Search for the cell housing the specified text and yield its (x, y) center coordinate. 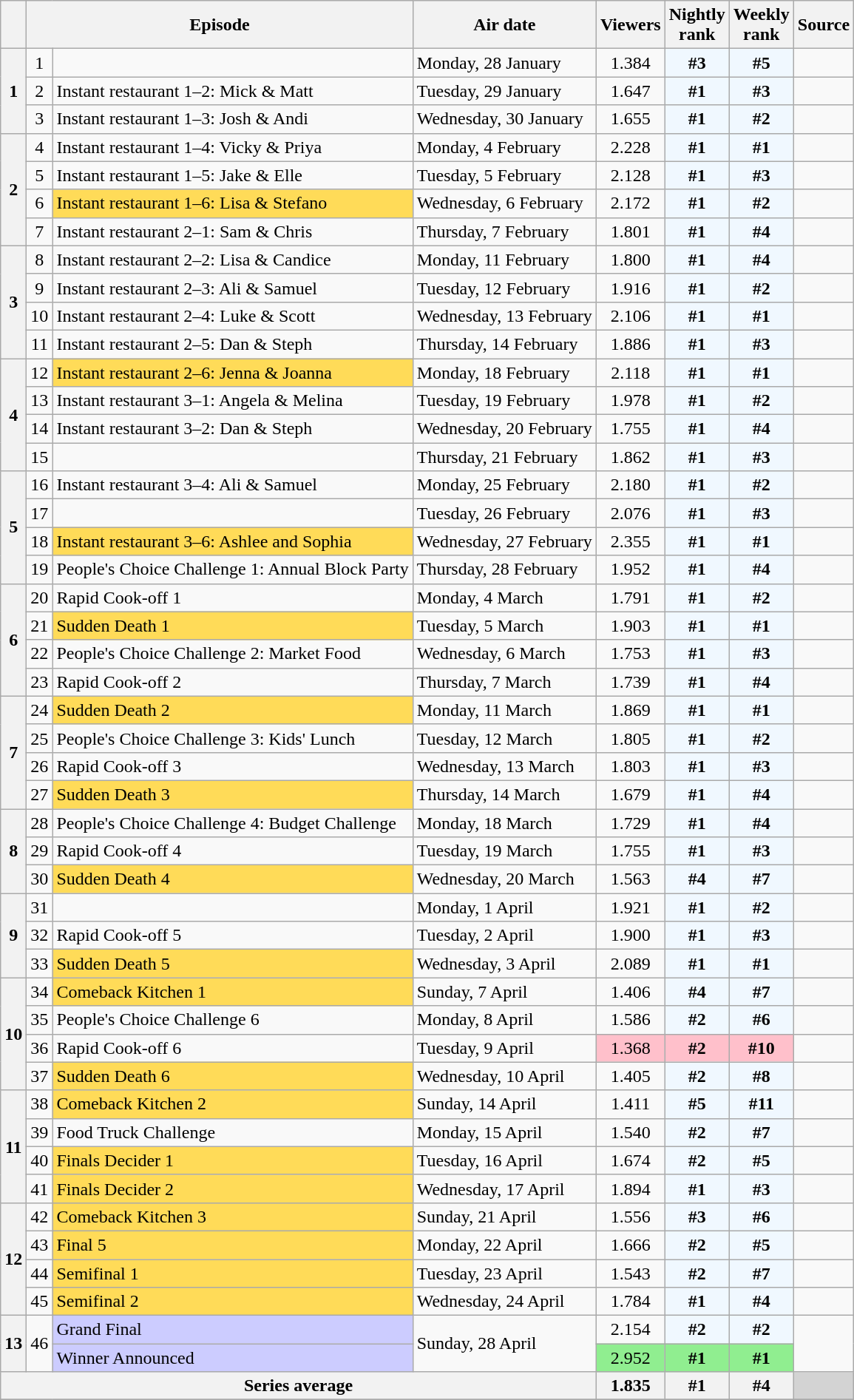
Thursday, 7 February (504, 231)
1.978 (630, 401)
2.952 (630, 1358)
Tuesday, 16 April (504, 1160)
Thursday, 7 March (504, 682)
Thursday, 14 March (504, 794)
Sunday, 21 April (504, 1217)
39 (40, 1132)
16 (40, 485)
Instant restaurant 3–1: Angela & Melina (232, 401)
1.916 (630, 288)
Monday, 25 February (504, 485)
Monday, 15 April (504, 1132)
Series average (299, 1386)
1.586 (630, 1020)
1.563 (630, 879)
1.405 (630, 1076)
17 (40, 513)
Wednesday, 3 April (504, 964)
2.180 (630, 485)
2.228 (630, 147)
1.921 (630, 907)
2.106 (630, 316)
People's Choice Challenge 1: Annual Block Party (232, 569)
21 (40, 626)
2.154 (630, 1330)
1.894 (630, 1188)
People's Choice Challenge 2: Market Food (232, 654)
2.076 (630, 513)
1.384 (630, 63)
43 (40, 1245)
Wednesday, 30 January (504, 119)
Semifinal 2 (232, 1302)
Wednesday, 6 March (504, 654)
Sunday, 28 April (504, 1344)
Food Truck Challenge (232, 1132)
1.869 (630, 710)
Nightlyrank (697, 25)
14 (40, 429)
Instant restaurant 1–2: Mick & Matt (232, 91)
1.406 (630, 992)
Wednesday, 13 March (504, 766)
Thursday, 28 February (504, 569)
Tuesday, 5 February (504, 175)
Instant restaurant 2–4: Luke & Scott (232, 316)
Wednesday, 24 April (504, 1302)
Rapid Cook-off 5 (232, 936)
Tuesday, 23 April (504, 1273)
Semifinal 1 (232, 1273)
People's Choice Challenge 6 (232, 1020)
Air date (504, 25)
Finals Decider 1 (232, 1160)
41 (40, 1188)
Monday, 22 April (504, 1245)
40 (40, 1160)
Instant restaurant 3–6: Ashlee and Sophia (232, 541)
25 (40, 738)
Instant restaurant 2–1: Sam & Chris (232, 231)
1.729 (630, 823)
36 (40, 1048)
People's Choice Challenge 4: Budget Challenge (232, 823)
Sudden Death 3 (232, 794)
Sudden Death 1 (232, 626)
44 (40, 1273)
1.666 (630, 1245)
Finals Decider 2 (232, 1188)
1.655 (630, 119)
Instant restaurant 3–4: Ali & Samuel (232, 485)
People's Choice Challenge 3: Kids' Lunch (232, 738)
1.903 (630, 626)
Monday, 4 March (504, 598)
1.862 (630, 457)
Instant restaurant 2–3: Ali & Samuel (232, 288)
Rapid Cook-off 2 (232, 682)
29 (40, 851)
Sudden Death 2 (232, 710)
Instant restaurant 2–2: Lisa & Candice (232, 260)
Comeback Kitchen 3 (232, 1217)
35 (40, 1020)
Rapid Cook-off 3 (232, 766)
Episode (220, 25)
Winner Announced (232, 1358)
2.089 (630, 964)
1.739 (630, 682)
Tuesday, 12 February (504, 288)
1.801 (630, 231)
15 (40, 457)
38 (40, 1104)
1.784 (630, 1302)
19 (40, 569)
Tuesday, 26 February (504, 513)
#11 (762, 1104)
2.118 (630, 372)
Tuesday, 9 April (504, 1048)
1.647 (630, 91)
1.952 (630, 569)
Grand Final (232, 1330)
32 (40, 936)
Rapid Cook-off 1 (232, 598)
27 (40, 794)
33 (40, 964)
Wednesday, 20 March (504, 879)
Tuesday, 2 April (504, 936)
Instant restaurant 1–5: Jake & Elle (232, 175)
Comeback Kitchen 1 (232, 992)
Instant restaurant 1–6: Lisa & Stefano (232, 203)
#8 (762, 1076)
1.411 (630, 1104)
Instant restaurant 1–4: Vicky & Priya (232, 147)
Instant restaurant 3–2: Dan & Steph (232, 429)
Tuesday, 19 March (504, 851)
Thursday, 21 February (504, 457)
Monday, 11 February (504, 260)
23 (40, 682)
Wednesday, 27 February (504, 541)
Tuesday, 5 March (504, 626)
1.800 (630, 260)
Monday, 18 February (504, 372)
Source (824, 25)
24 (40, 710)
Instant restaurant 1–3: Josh & Andi (232, 119)
Instant restaurant 2–6: Jenna & Joanna (232, 372)
1.540 (630, 1132)
1.805 (630, 738)
30 (40, 879)
1.791 (630, 598)
Tuesday, 12 March (504, 738)
Viewers (630, 25)
1.674 (630, 1160)
Comeback Kitchen 2 (232, 1104)
2.172 (630, 203)
1.543 (630, 1273)
Sudden Death 5 (232, 964)
1.835 (630, 1386)
Sunday, 14 April (504, 1104)
Weeklyrank (762, 25)
1.803 (630, 766)
Sudden Death 6 (232, 1076)
2.128 (630, 175)
37 (40, 1076)
Monday, 4 February (504, 147)
1.886 (630, 344)
34 (40, 992)
Wednesday, 17 April (504, 1188)
Sudden Death 4 (232, 879)
26 (40, 766)
#10 (762, 1048)
Wednesday, 20 February (504, 429)
20 (40, 598)
Rapid Cook-off 6 (232, 1048)
Monday, 18 March (504, 823)
1.368 (630, 1048)
Monday, 11 March (504, 710)
45 (40, 1302)
2.355 (630, 541)
1.556 (630, 1217)
28 (40, 823)
Wednesday, 10 April (504, 1076)
Tuesday, 29 January (504, 91)
Monday, 1 April (504, 907)
Final 5 (232, 1245)
1.679 (630, 794)
22 (40, 654)
Wednesday, 6 February (504, 203)
Tuesday, 19 February (504, 401)
1.900 (630, 936)
Monday, 8 April (504, 1020)
46 (40, 1344)
1.753 (630, 654)
Rapid Cook-off 4 (232, 851)
18 (40, 541)
Wednesday, 13 February (504, 316)
Instant restaurant 2–5: Dan & Steph (232, 344)
42 (40, 1217)
Sunday, 7 April (504, 992)
31 (40, 907)
Thursday, 14 February (504, 344)
Monday, 28 January (504, 63)
